Output the [x, y] coordinate of the center of the cell containing the given text.  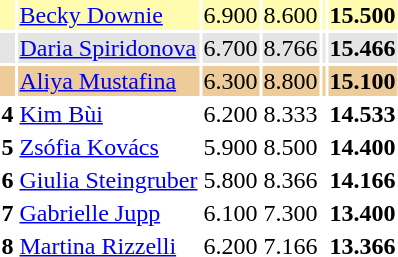
15.100 [362, 81]
4 [8, 114]
6.300 [230, 81]
8.366 [290, 180]
7.300 [290, 213]
6.900 [230, 15]
5 [8, 147]
Aliya Mustafina [108, 81]
5.800 [230, 180]
15.466 [362, 48]
6 [8, 180]
Becky Downie [108, 15]
8.333 [290, 114]
Giulia Steingruber [108, 180]
Kim Bùi [108, 114]
8.800 [290, 81]
13.400 [362, 213]
8.500 [290, 147]
6.200 [230, 114]
14.166 [362, 180]
7 [8, 213]
Zsófia Kovács [108, 147]
Gabrielle Jupp [108, 213]
6.700 [230, 48]
5.900 [230, 147]
14.533 [362, 114]
8.766 [290, 48]
8.600 [290, 15]
14.400 [362, 147]
6.100 [230, 213]
Daria Spiridonova [108, 48]
15.500 [362, 15]
